Find where the given text appears and provide that cell's center as [x, y] coordinate. 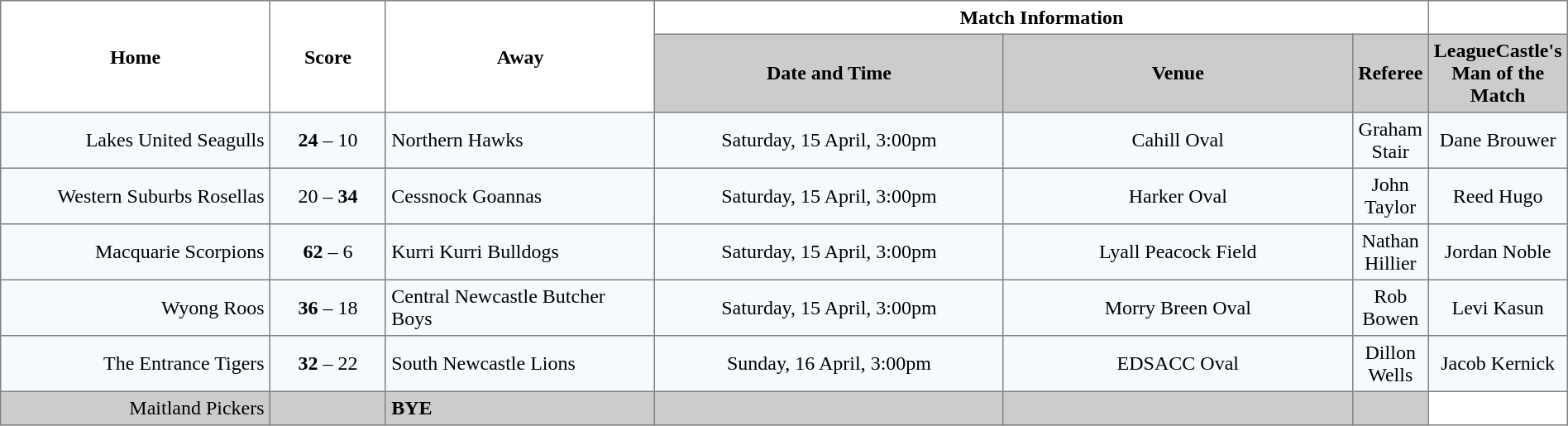
20 – 34 [327, 196]
Macquarie Scorpions [136, 252]
Maitland Pickers [136, 408]
Wyong Roos [136, 308]
36 – 18 [327, 308]
Home [136, 56]
Lakes United Seagulls [136, 141]
Central Newcastle Butcher Boys [519, 308]
Sunday, 16 April, 3:00pm [829, 364]
Northern Hawks [519, 141]
Referee [1390, 73]
Date and Time [829, 73]
Levi Kasun [1498, 308]
The Entrance Tigers [136, 364]
Dillon Wells [1390, 364]
Score [327, 56]
Jacob Kernick [1498, 364]
Nathan Hillier [1390, 252]
BYE [519, 408]
Match Information [1042, 17]
Away [519, 56]
62 – 6 [327, 252]
Lyall Peacock Field [1178, 252]
Reed Hugo [1498, 196]
John Taylor [1390, 196]
Harker Oval [1178, 196]
Jordan Noble [1498, 252]
32 – 22 [327, 364]
Western Suburbs Rosellas [136, 196]
Morry Breen Oval [1178, 308]
Graham Stair [1390, 141]
Rob Bowen [1390, 308]
Kurri Kurri Bulldogs [519, 252]
EDSACC Oval [1178, 364]
LeagueCastle's Man of the Match [1498, 73]
24 – 10 [327, 141]
Venue [1178, 73]
Dane Brouwer [1498, 141]
South Newcastle Lions [519, 364]
Cessnock Goannas [519, 196]
Cahill Oval [1178, 141]
